From the cell containing the given text, extract its center point as (x, y) coordinate. 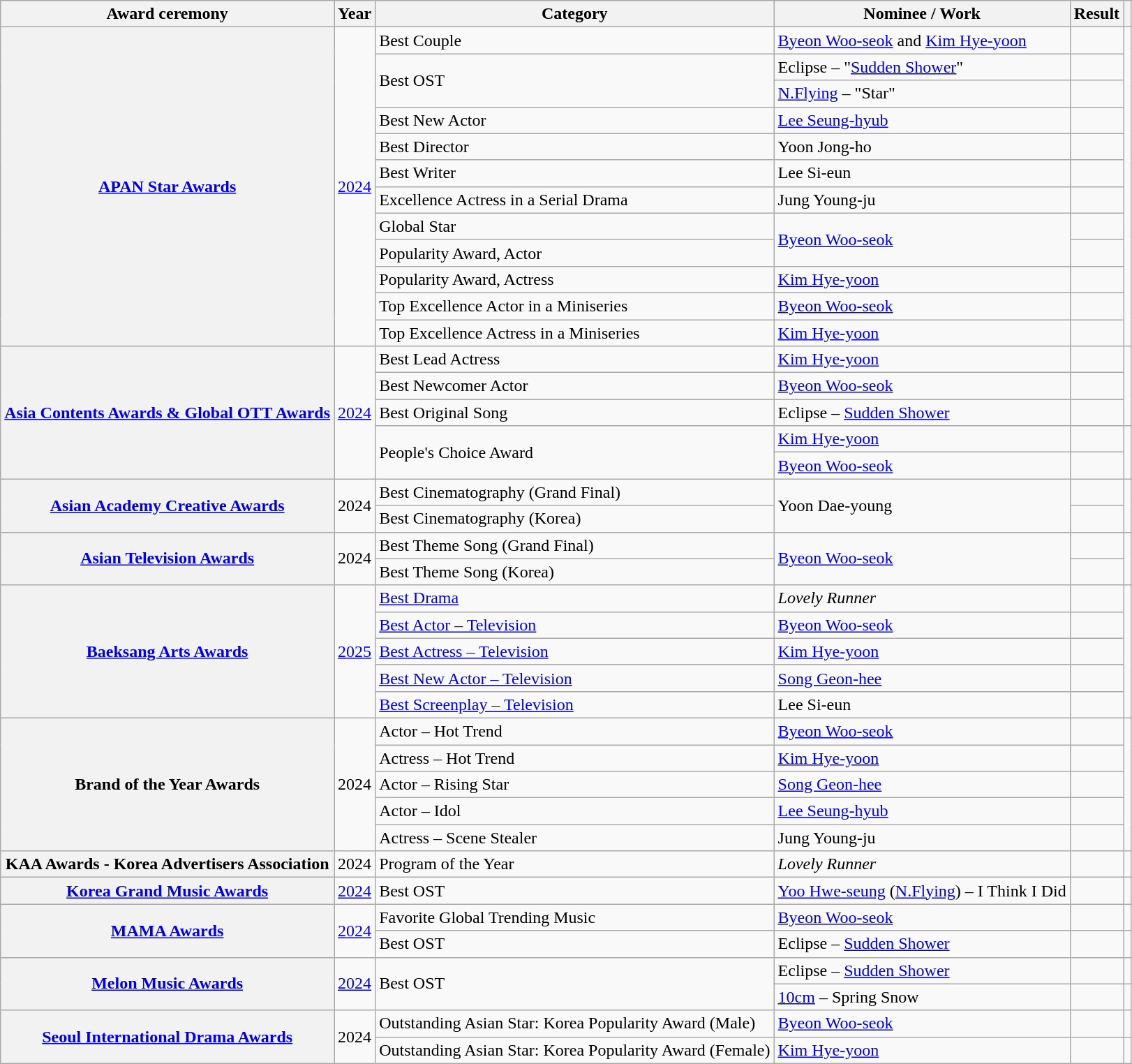
10cm – Spring Snow (922, 997)
Best Newcomer Actor (575, 386)
Best Actress – Television (575, 651)
Best Cinematography (Grand Final) (575, 492)
Asia Contents Awards & Global OTT Awards (167, 413)
Seoul International Drama Awards (167, 1037)
Best Writer (575, 173)
Best Original Song (575, 413)
Best New Actor – Television (575, 678)
Korea Grand Music Awards (167, 891)
Year (355, 14)
Best Screenplay – Television (575, 704)
Yoo Hwe-seung (N.Flying) – I Think I Did (922, 891)
KAA Awards - Korea Advertisers Association (167, 864)
Excellence Actress in a Serial Drama (575, 200)
Best Cinematography (Korea) (575, 519)
Actress – Hot Trend (575, 758)
2025 (355, 651)
Nominee / Work (922, 14)
Actor – Rising Star (575, 785)
Best Theme Song (Korea) (575, 572)
Best Director (575, 147)
APAN Star Awards (167, 187)
Melon Music Awards (167, 984)
Asian Academy Creative Awards (167, 505)
Best Theme Song (Grand Final) (575, 545)
Result (1096, 14)
Outstanding Asian Star: Korea Popularity Award (Male) (575, 1024)
Best New Actor (575, 120)
Global Star (575, 226)
Favorite Global Trending Music (575, 917)
Top Excellence Actress in a Miniseries (575, 333)
Award ceremony (167, 14)
N.Flying – "Star" (922, 94)
People's Choice Award (575, 452)
Best Actor – Television (575, 625)
Popularity Award, Actress (575, 279)
Actress – Scene Stealer (575, 838)
Best Drama (575, 598)
Popularity Award, Actor (575, 253)
Outstanding Asian Star: Korea Popularity Award (Female) (575, 1050)
Yoon Dae-young (922, 505)
Actor – Hot Trend (575, 731)
Program of the Year (575, 864)
Yoon Jong-ho (922, 147)
Top Excellence Actor in a Miniseries (575, 306)
Best Lead Actress (575, 360)
Brand of the Year Awards (167, 784)
Category (575, 14)
MAMA Awards (167, 931)
Byeon Woo-seok and Kim Hye-yoon (922, 40)
Best Couple (575, 40)
Eclipse – "Sudden Shower" (922, 67)
Baeksang Arts Awards (167, 651)
Actor – Idol (575, 811)
Asian Television Awards (167, 559)
